Search for the cell housing the specified text and yield its [X, Y] center coordinate. 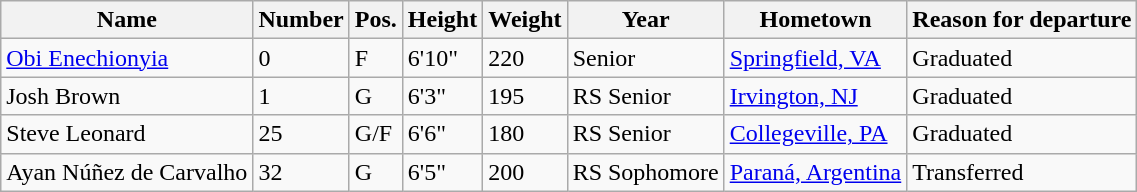
RS Sophomore [646, 172]
6'3" [442, 96]
Paraná, Argentina [816, 172]
Josh Brown [127, 96]
Year [646, 20]
220 [525, 58]
Irvington, NJ [816, 96]
Springfield, VA [816, 58]
Transferred [1022, 172]
Height [442, 20]
Hometown [816, 20]
Name [127, 20]
6'10" [442, 58]
0 [301, 58]
Pos. [376, 20]
Obi Enechionyia [127, 58]
Steve Leonard [127, 134]
180 [525, 134]
F [376, 58]
Senior [646, 58]
6'5" [442, 172]
Number [301, 20]
195 [525, 96]
Weight [525, 20]
Ayan Núñez de Carvalho [127, 172]
Reason for departure [1022, 20]
G/F [376, 134]
1 [301, 96]
200 [525, 172]
32 [301, 172]
6'6" [442, 134]
25 [301, 134]
Collegeville, PA [816, 134]
